Detect which cell encompasses the target text, then output its (X, Y) center coordinate. 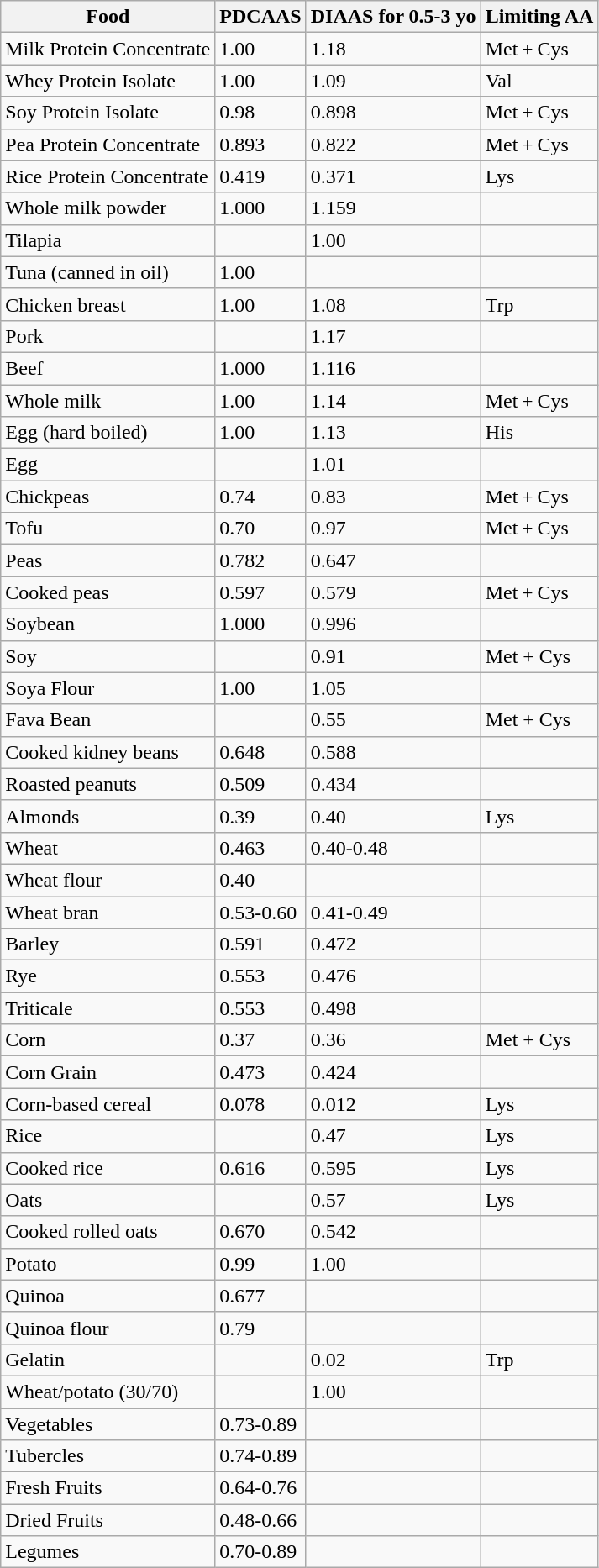
Roasted peanuts (108, 784)
0.419 (260, 176)
0.579 (393, 592)
0.677 (260, 1296)
Rye (108, 976)
0.498 (393, 1008)
Peas (108, 560)
0.473 (260, 1072)
0.616 (260, 1168)
0.83 (393, 497)
0.647 (393, 560)
0.509 (260, 784)
0.70-0.89 (260, 1552)
Gelatin (108, 1360)
PDCAAS (260, 17)
0.37 (260, 1040)
1.116 (393, 368)
Whey Protein Isolate (108, 81)
0.424 (393, 1072)
Cooked kidney beans (108, 752)
Tubercles (108, 1456)
1.14 (393, 401)
1.01 (393, 465)
Triticale (108, 1008)
0.41-0.49 (393, 912)
0.463 (260, 848)
Rice Protein Concentrate (108, 176)
1.17 (393, 336)
Chickpeas (108, 497)
Potato (108, 1264)
Soy (108, 656)
1.09 (393, 81)
0.57 (393, 1200)
Corn Grain (108, 1072)
Corn (108, 1040)
Pea Protein Concentrate (108, 145)
0.996 (393, 624)
0.648 (260, 752)
0.670 (260, 1232)
DIAAS for 0.5-3 yo (393, 17)
Rice (108, 1136)
0.893 (260, 145)
0.36 (393, 1040)
0.53-0.60 (260, 912)
Soy Protein Isolate (108, 113)
0.898 (393, 113)
Cooked rice (108, 1168)
0.012 (393, 1104)
Soya Flour (108, 688)
0.39 (260, 816)
0.48-0.66 (260, 1520)
0.79 (260, 1328)
Almonds (108, 816)
0.91 (393, 656)
0.597 (260, 592)
Legumes (108, 1552)
Egg (108, 465)
1.05 (393, 688)
0.74-0.89 (260, 1456)
Wheat flour (108, 880)
0.078 (260, 1104)
Barley (108, 944)
0.371 (393, 176)
Dried Fruits (108, 1520)
0.434 (393, 784)
Cooked peas (108, 592)
Tilapia (108, 240)
0.782 (260, 560)
0.40-0.48 (393, 848)
Egg (hard boiled) (108, 433)
Wheat/potato (30/70) (108, 1392)
Chicken breast (108, 304)
Whole milk powder (108, 208)
Vegetables (108, 1424)
0.822 (393, 145)
Tuna (canned in oil) (108, 272)
His (539, 433)
Beef (108, 368)
Quinoa flour (108, 1328)
Oats (108, 1200)
Quinoa (108, 1296)
Whole milk (108, 401)
0.64-0.76 (260, 1488)
Soybean (108, 624)
0.47 (393, 1136)
Food (108, 17)
1.08 (393, 304)
Val (539, 81)
Milk Protein Concentrate (108, 49)
0.02 (393, 1360)
0.55 (393, 720)
Fresh Fruits (108, 1488)
1.18 (393, 49)
0.588 (393, 752)
1.159 (393, 208)
0.476 (393, 976)
0.98 (260, 113)
0.595 (393, 1168)
0.542 (393, 1232)
0.70 (260, 529)
0.591 (260, 944)
Tofu (108, 529)
0.74 (260, 497)
0.73-0.89 (260, 1424)
Wheat bran (108, 912)
0.99 (260, 1264)
Pork (108, 336)
Cooked rolled oats (108, 1232)
Corn-based cereal (108, 1104)
Wheat (108, 848)
Fava Bean (108, 720)
0.472 (393, 944)
1.13 (393, 433)
Limiting AA (539, 17)
0.97 (393, 529)
